Scan for the cell matching the given text and deliver its (x, y) coordinate at center. 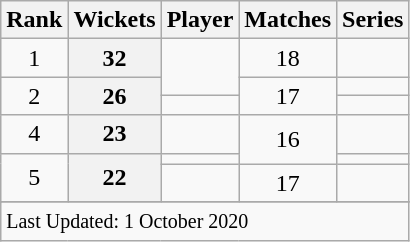
Last Updated: 1 October 2020 (205, 221)
32 (114, 58)
4 (34, 134)
2 (34, 96)
26 (114, 96)
Player (200, 20)
Rank (34, 20)
23 (114, 134)
5 (34, 178)
Series (373, 20)
16 (288, 140)
Wickets (114, 20)
22 (114, 178)
18 (288, 58)
1 (34, 58)
Matches (288, 20)
